Output the [x, y] coordinate of the center of the cell containing the given text.  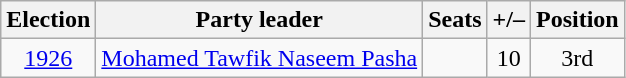
Party leader [260, 20]
Mohamed Tawfik Naseem Pasha [260, 58]
10 [508, 58]
+/– [508, 20]
Seats [455, 20]
Position [577, 20]
1926 [48, 58]
3rd [577, 58]
Election [48, 20]
